Return the (x, y) coordinate for the center point of the cell that contains the specified text.  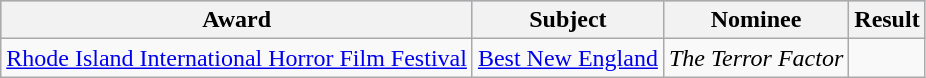
Subject (568, 20)
Result (887, 20)
Rhode Island International Horror Film Festival (237, 58)
The Terror Factor (756, 58)
Best New England (568, 58)
Award (237, 20)
Nominee (756, 20)
